Detect which cell encompasses the target text, then output its (x, y) center coordinate. 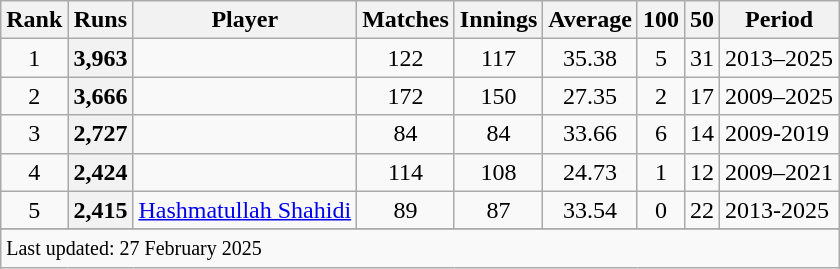
117 (498, 58)
33.66 (590, 134)
4 (34, 172)
31 (702, 58)
108 (498, 172)
27.35 (590, 96)
2009-2019 (778, 134)
3,963 (100, 58)
3 (34, 134)
89 (406, 210)
Runs (100, 20)
Last updated: 27 February 2025 (420, 248)
3,666 (100, 96)
114 (406, 172)
12 (702, 172)
Player (245, 20)
24.73 (590, 172)
Average (590, 20)
2,424 (100, 172)
150 (498, 96)
Matches (406, 20)
2009–2025 (778, 96)
14 (702, 134)
2009–2021 (778, 172)
172 (406, 96)
35.38 (590, 58)
6 (660, 134)
33.54 (590, 210)
2013-2025 (778, 210)
50 (702, 20)
0 (660, 210)
87 (498, 210)
Rank (34, 20)
22 (702, 210)
100 (660, 20)
Hashmatullah Shahidi (245, 210)
Innings (498, 20)
122 (406, 58)
Period (778, 20)
2,415 (100, 210)
2013–2025 (778, 58)
2,727 (100, 134)
17 (702, 96)
